Find where the given text appears and provide that cell's center as [X, Y] coordinate. 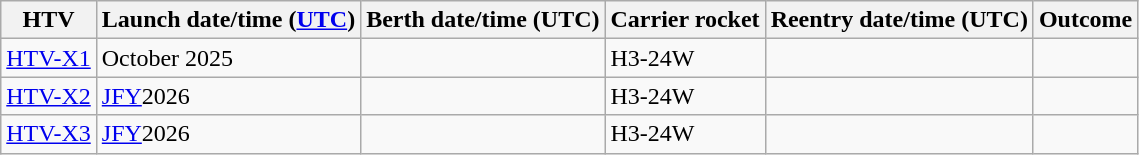
HTV-X2 [49, 96]
Reentry date/time (UTC) [899, 20]
HTV-X3 [49, 134]
HTV-X1 [49, 58]
Outcome [1085, 20]
Launch date/time (UTC) [228, 20]
HTV [49, 20]
Carrier rocket [685, 20]
Berth date/time (UTC) [483, 20]
October 2025 [228, 58]
